Locate the cell with the specified text and output its [X, Y] center coordinate. 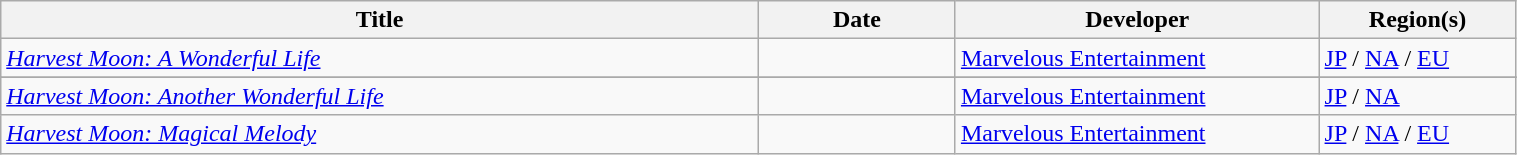
Title [380, 20]
Developer [1137, 20]
Harvest Moon: Another Wonderful Life [380, 96]
Harvest Moon: Magical Melody [380, 134]
Region(s) [1418, 20]
Harvest Moon: A Wonderful Life [380, 58]
Date [856, 20]
JP / NA [1418, 96]
